Return the [x, y] coordinate for the center point of the cell that contains the specified text.  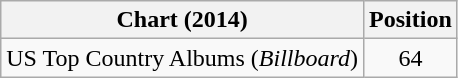
64 [411, 58]
Chart (2014) [182, 20]
US Top Country Albums (Billboard) [182, 58]
Position [411, 20]
